Search for the cell housing the specified text and yield its [x, y] center coordinate. 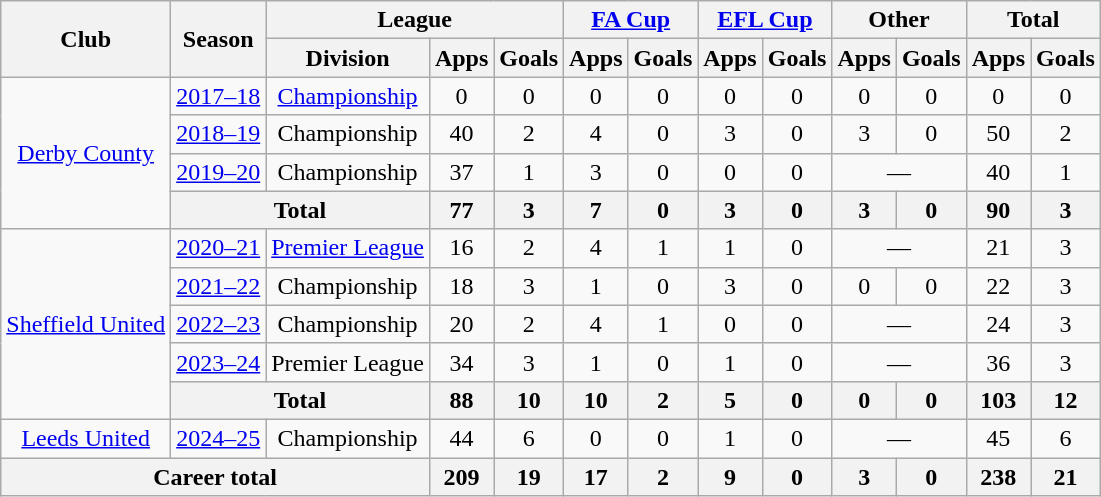
24 [998, 324]
45 [998, 438]
2023–24 [218, 362]
34 [461, 362]
League [415, 20]
2017–18 [218, 96]
36 [998, 362]
EFL Cup [765, 20]
44 [461, 438]
Sheffield United [86, 324]
FA Cup [631, 20]
19 [529, 477]
2018–19 [218, 134]
Division [348, 58]
2024–25 [218, 438]
2019–20 [218, 172]
Club [86, 39]
9 [730, 477]
5 [730, 400]
Derby County [86, 153]
17 [596, 477]
7 [596, 210]
37 [461, 172]
Other [899, 20]
103 [998, 400]
77 [461, 210]
Career total [216, 477]
Leeds United [86, 438]
209 [461, 477]
238 [998, 477]
2020–21 [218, 248]
2021–22 [218, 286]
16 [461, 248]
20 [461, 324]
12 [1066, 400]
18 [461, 286]
Season [218, 39]
50 [998, 134]
90 [998, 210]
88 [461, 400]
22 [998, 286]
2022–23 [218, 324]
